Provide the (X, Y) coordinate of the cell's center where the given text is located.  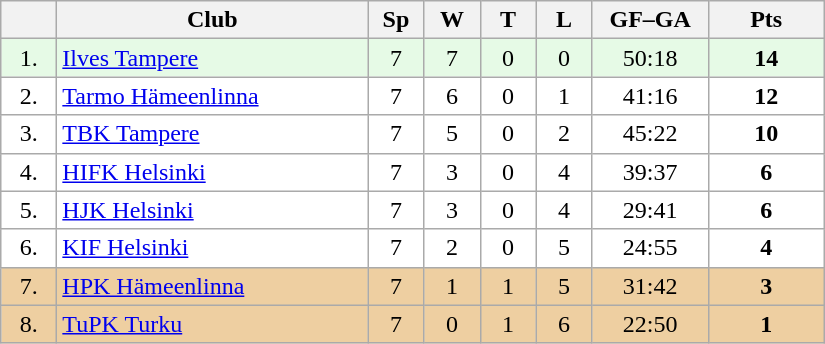
3. (29, 134)
KIF Helsinki (212, 248)
31:42 (650, 286)
7. (29, 286)
W (452, 20)
Ilves Tampere (212, 58)
TBK Tampere (212, 134)
45:22 (650, 134)
TuPK Turku (212, 324)
50:18 (650, 58)
41:16 (650, 96)
14 (766, 58)
29:41 (650, 210)
Tarmo Hämeenlinna (212, 96)
22:50 (650, 324)
HPK Hämeenlinna (212, 286)
Sp (396, 20)
2. (29, 96)
1. (29, 58)
8. (29, 324)
24:55 (650, 248)
6. (29, 248)
12 (766, 96)
4. (29, 172)
10 (766, 134)
HJK Helsinki (212, 210)
Club (212, 20)
39:37 (650, 172)
Pts (766, 20)
5. (29, 210)
HIFK Helsinki (212, 172)
T (508, 20)
L (564, 20)
GF–GA (650, 20)
